Locate the cell with the specified text and output its (x, y) center coordinate. 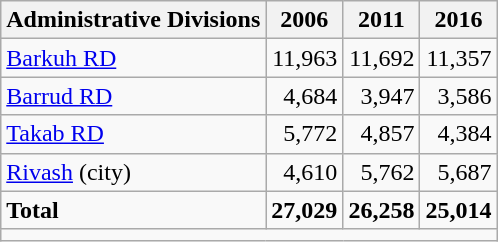
26,258 (382, 210)
27,029 (304, 210)
Barkuh RD (134, 58)
11,692 (382, 58)
5,762 (382, 172)
5,772 (304, 134)
2006 (304, 20)
25,014 (458, 210)
Barrud RD (134, 96)
11,963 (304, 58)
3,947 (382, 96)
4,684 (304, 96)
2011 (382, 20)
4,384 (458, 134)
2016 (458, 20)
3,586 (458, 96)
4,857 (382, 134)
Total (134, 210)
11,357 (458, 58)
Rivash (city) (134, 172)
4,610 (304, 172)
Administrative Divisions (134, 20)
Takab RD (134, 134)
5,687 (458, 172)
